Output the (X, Y) coordinate of the center of the cell containing the given text.  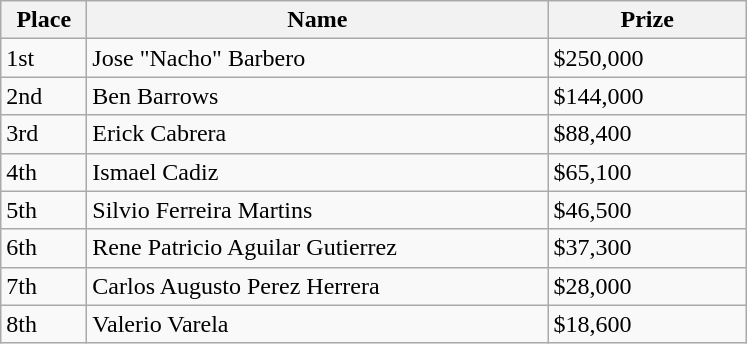
2nd (44, 96)
$65,100 (648, 172)
5th (44, 210)
Place (44, 20)
Jose "Nacho" Barbero (318, 58)
$18,600 (648, 324)
1st (44, 58)
Rene Patricio Aguilar Gutierrez (318, 248)
Prize (648, 20)
Ismael Cadiz (318, 172)
$46,500 (648, 210)
$144,000 (648, 96)
3rd (44, 134)
Erick Cabrera (318, 134)
6th (44, 248)
8th (44, 324)
7th (44, 286)
Carlos Augusto Perez Herrera (318, 286)
$250,000 (648, 58)
$88,400 (648, 134)
$28,000 (648, 286)
Valerio Varela (318, 324)
Silvio Ferreira Martins (318, 210)
Name (318, 20)
$37,300 (648, 248)
Ben Barrows (318, 96)
4th (44, 172)
